Extract the (x, y) coordinate from the center of the cell holding the provided text.  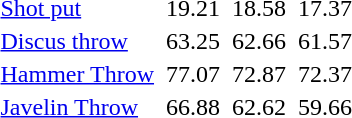
72.87 (260, 74)
77.07 (194, 74)
63.25 (194, 41)
62.66 (260, 41)
